From the cell containing the given text, extract its center point as (X, Y) coordinate. 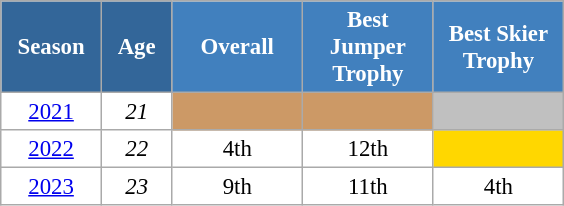
2021 (52, 112)
2022 (52, 149)
Season (52, 47)
2023 (52, 187)
Overall (238, 47)
Best SkierTrophy (498, 47)
21 (136, 112)
Best JumperTrophy (368, 47)
12th (368, 149)
23 (136, 187)
Age (136, 47)
11th (368, 187)
9th (238, 187)
22 (136, 149)
